Find where the given text appears and provide that cell's center as [x, y] coordinate. 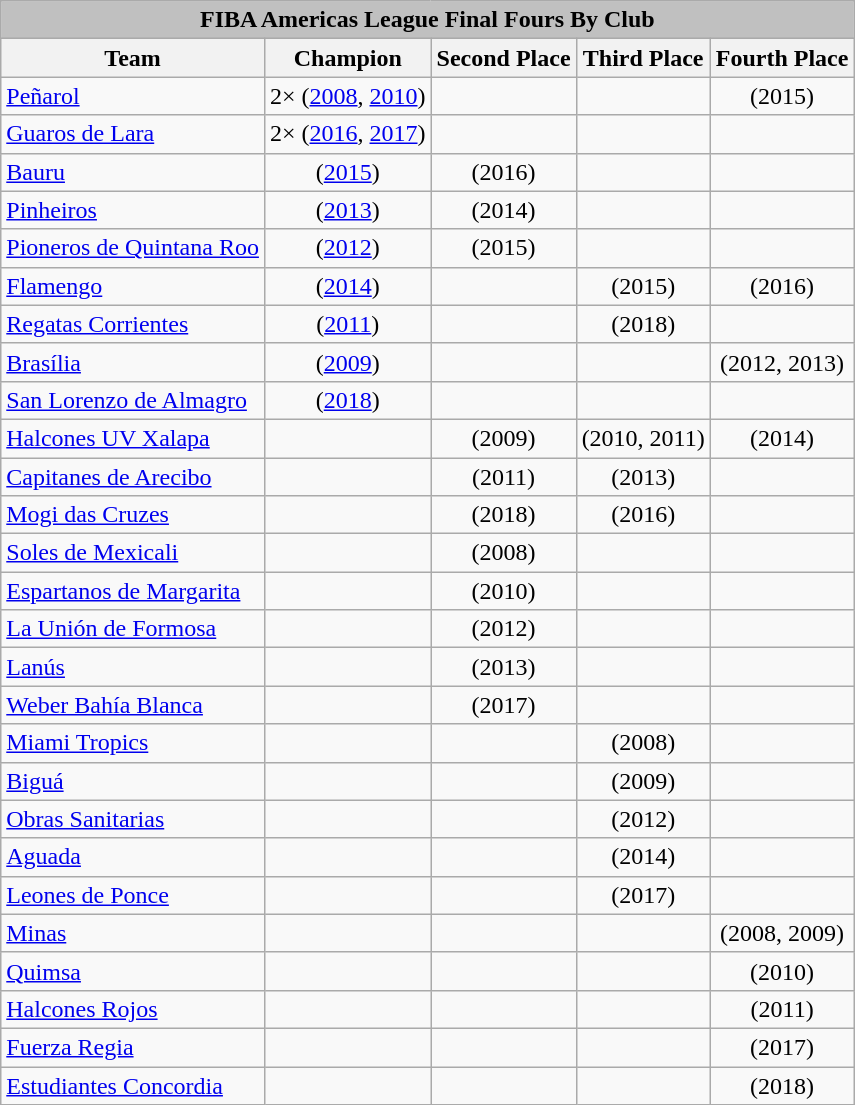
Minas [133, 933]
Third Place [643, 58]
Capitanes de Arecibo [133, 477]
Weber Bahía Blanca [133, 705]
Pioneros de Quintana Roo [133, 248]
Champion [348, 58]
Halcones UV Xalapa [133, 438]
Obras Sanitarias [133, 819]
(2010, 2011) [643, 438]
Pinheiros [133, 210]
Guaros de Lara [133, 134]
Second Place [504, 58]
Regatas Corrientes [133, 324]
La Unión de Formosa [133, 629]
(2008, 2009) [782, 933]
Flamengo [133, 286]
Fuerza Regia [133, 1047]
Mogi das Cruzes [133, 515]
Peñarol [133, 96]
(2012, 2013) [782, 362]
Biguá [133, 781]
Soles de Mexicali [133, 553]
Team [133, 58]
Aguada [133, 857]
San Lorenzo de Almagro [133, 400]
Quimsa [133, 971]
2× (2008, 2010) [348, 96]
Estudiantes Concordia [133, 1085]
Lanús [133, 667]
Brasília [133, 362]
2× (2016, 2017) [348, 134]
Leones de Ponce [133, 895]
Miami Tropics [133, 743]
Espartanos de Margarita [133, 591]
Fourth Place [782, 58]
Halcones Rojos [133, 1009]
FIBA Americas League Final Fours By Club [428, 20]
Bauru [133, 172]
